Output the (X, Y) coordinate of the center of the cell containing the given text.  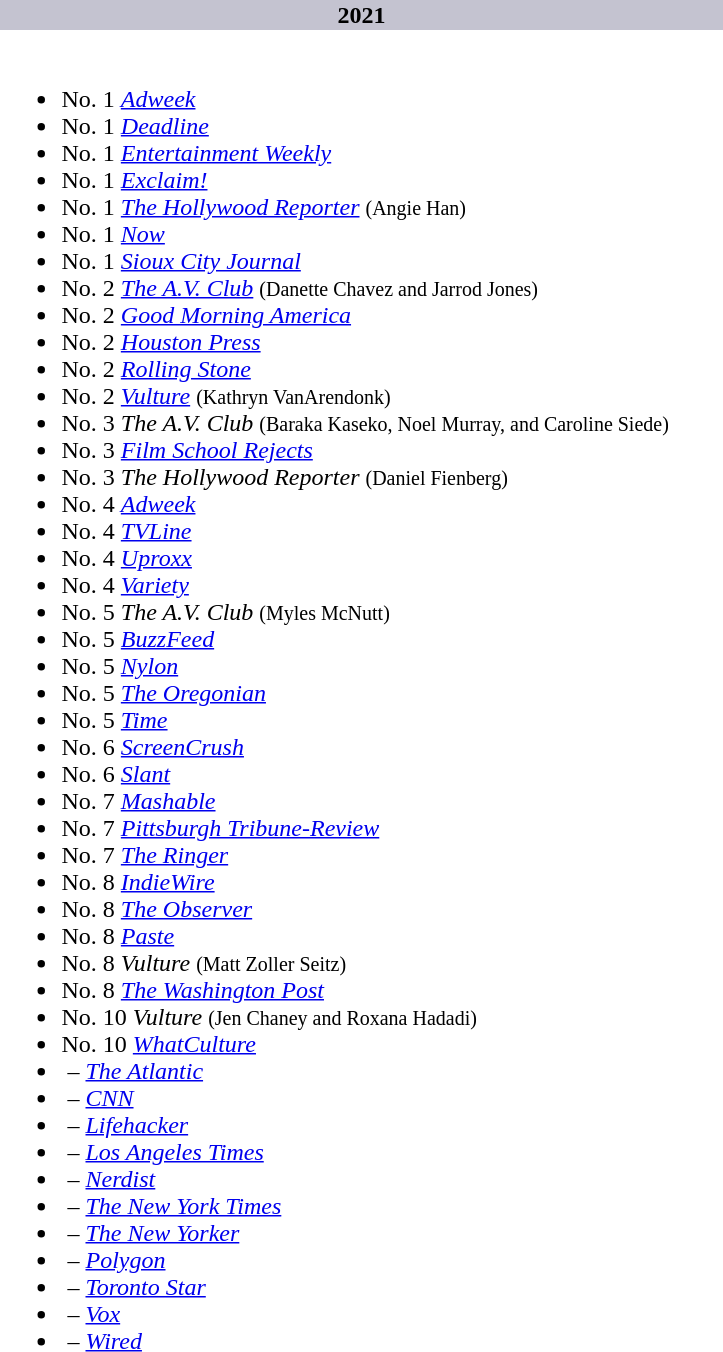
2021 (362, 15)
